Extract the [X, Y] coordinate from the center of the cell holding the provided text.  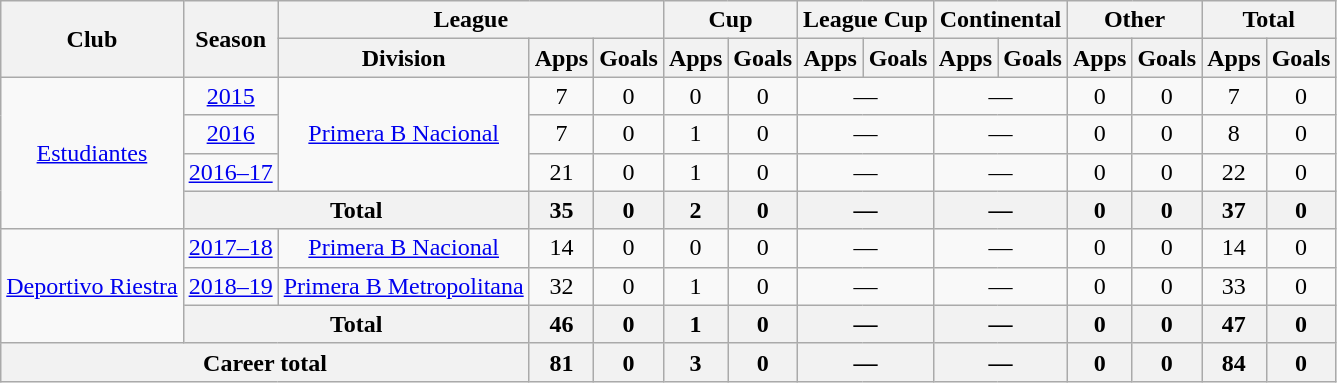
35 [561, 210]
Season [230, 39]
Cup [730, 20]
Other [1134, 20]
32 [561, 286]
22 [1234, 172]
37 [1234, 210]
Division [404, 58]
81 [561, 362]
33 [1234, 286]
Continental [1000, 20]
2016–17 [230, 172]
2 [695, 210]
84 [1234, 362]
46 [561, 324]
Deportivo Riestra [92, 286]
47 [1234, 324]
League [470, 20]
Primera B Metropolitana [404, 286]
21 [561, 172]
2017–18 [230, 248]
2018–19 [230, 286]
Estudiantes [92, 153]
2016 [230, 134]
League Cup [866, 20]
2015 [230, 96]
Club [92, 39]
8 [1234, 134]
3 [695, 362]
Career total [265, 362]
